Output the [X, Y] coordinate of the center of the cell containing the given text.  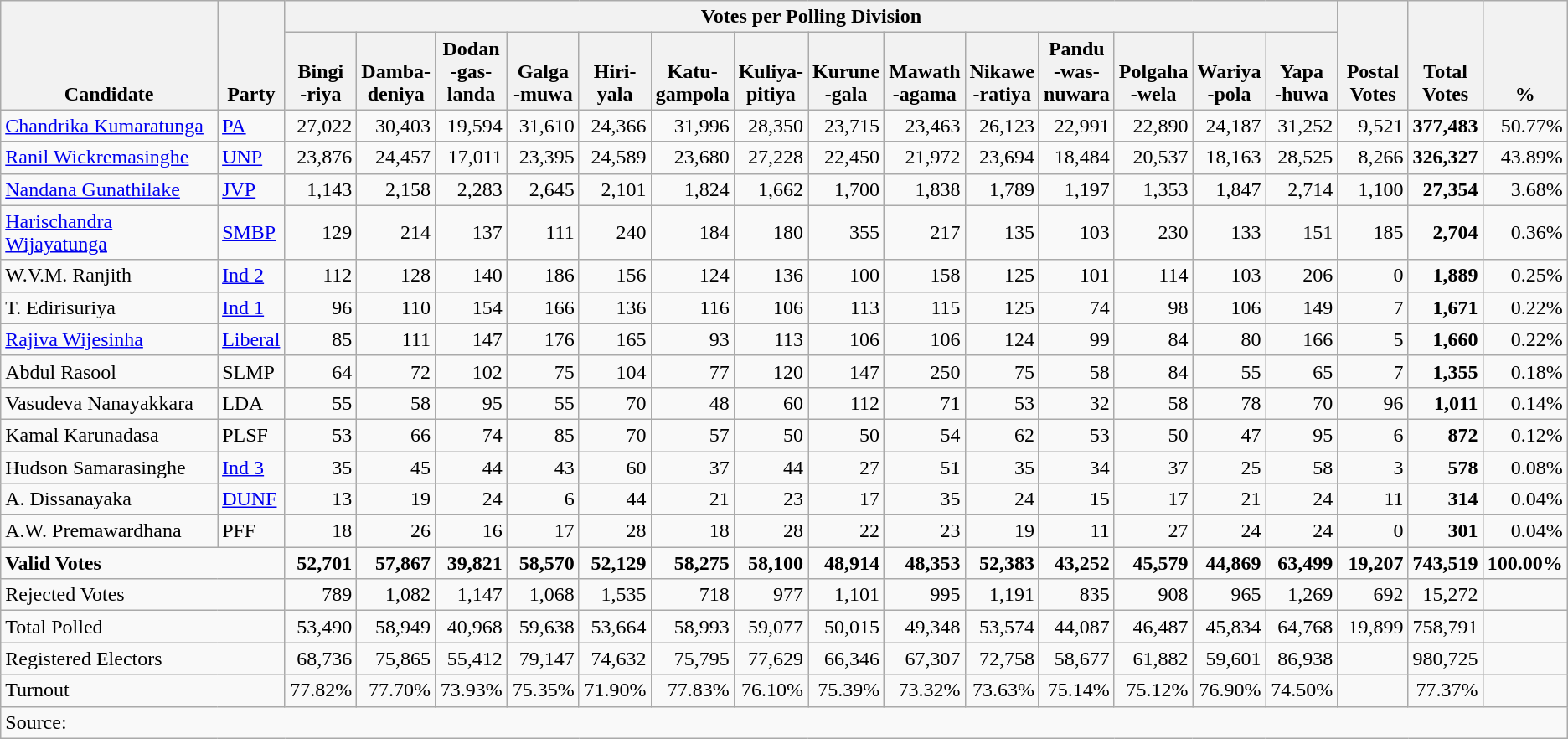
1,824 [692, 189]
48,353 [925, 563]
24,457 [396, 158]
156 [615, 276]
129 [321, 233]
250 [925, 371]
73.32% [925, 690]
301 [1446, 531]
64,768 [1302, 627]
114 [1153, 276]
77.83% [692, 690]
A. Dissanayaka [109, 499]
2,158 [396, 189]
217 [925, 233]
T. Edirisuriya [109, 307]
Total Votes [1446, 55]
743,519 [1446, 563]
27,354 [1446, 189]
Chandrika Kumaratunga [109, 126]
54 [925, 435]
53,664 [615, 627]
377,483 [1446, 126]
Mawath-agama [925, 71]
67,307 [925, 659]
100 [846, 276]
1,889 [1446, 276]
0.12% [1524, 435]
72,758 [1002, 659]
140 [472, 276]
31,996 [692, 126]
133 [1230, 233]
PA [251, 126]
980,725 [1446, 659]
Rejected Votes [142, 595]
PLSF [251, 435]
44,869 [1230, 563]
39,821 [472, 563]
53,490 [321, 627]
18,163 [1230, 158]
149 [1302, 307]
73.63% [1002, 690]
120 [771, 371]
8,266 [1373, 158]
58,949 [396, 627]
30,403 [396, 126]
52,701 [321, 563]
326,327 [1446, 158]
1,143 [321, 189]
1,671 [1446, 307]
2,645 [543, 189]
1,100 [1373, 189]
Rajiva Wijesinha [109, 339]
Valid Votes [142, 563]
977 [771, 595]
43.89% [1524, 158]
137 [472, 233]
24,589 [615, 158]
SMBP [251, 233]
LDA [251, 403]
110 [396, 307]
Total Polled [142, 627]
100.00% [1524, 563]
3.68% [1524, 189]
692 [1373, 595]
578 [1446, 467]
0.36% [1524, 233]
835 [1076, 595]
Nikawe-ratiya [1002, 71]
52,129 [615, 563]
22,450 [846, 158]
3 [1373, 467]
1,082 [396, 595]
31,252 [1302, 126]
26,123 [1002, 126]
1,838 [925, 189]
19,594 [472, 126]
101 [1076, 276]
58,275 [692, 563]
UNP [251, 158]
Damba-deniya [396, 71]
135 [1002, 233]
9,521 [1373, 126]
758,791 [1446, 627]
24,187 [1230, 126]
1,353 [1153, 189]
59,077 [771, 627]
80 [1230, 339]
230 [1153, 233]
165 [615, 339]
Hudson Samarasinghe [109, 467]
77.37% [1446, 690]
Polgaha-wela [1153, 71]
Bingi-riya [321, 71]
SLMP [251, 371]
Kurune-gala [846, 71]
5 [1373, 339]
75.39% [846, 690]
PFF [251, 531]
Kamal Karunadasa [109, 435]
1,068 [543, 595]
72 [396, 371]
Dodan-gas-landa [472, 71]
28,350 [771, 126]
102 [472, 371]
50.77% [1524, 126]
176 [543, 339]
22,890 [1153, 126]
23,395 [543, 158]
104 [615, 371]
Yapa-huwa [1302, 71]
A.W. Premawardhana [109, 531]
68,736 [321, 659]
44,087 [1076, 627]
JVP [251, 189]
98 [1153, 307]
DUNF [251, 499]
43 [543, 467]
% [1524, 55]
71.90% [615, 690]
2,704 [1446, 233]
58,100 [771, 563]
79,147 [543, 659]
1,011 [1446, 403]
Liberal [251, 339]
355 [846, 233]
Hiri-yala [615, 71]
73.93% [472, 690]
75.14% [1076, 690]
Source: [784, 722]
51 [925, 467]
0.14% [1524, 403]
77 [692, 371]
158 [925, 276]
24,366 [615, 126]
1,847 [1230, 189]
20,537 [1153, 158]
77,629 [771, 659]
86,938 [1302, 659]
17,011 [472, 158]
48 [692, 403]
W.V.M. Ranjith [109, 276]
52,383 [1002, 563]
Ranil Wickremasinghe [109, 158]
Katu-gampola [692, 71]
Turnout [142, 690]
22 [846, 531]
Vasudeva Nanayakkara [109, 403]
53,574 [1002, 627]
1,197 [1076, 189]
184 [692, 233]
1,789 [1002, 189]
13 [321, 499]
116 [692, 307]
185 [1373, 233]
1,660 [1446, 339]
74.50% [1302, 690]
76.90% [1230, 690]
65 [1302, 371]
18,484 [1076, 158]
Wariya-pola [1230, 71]
71 [925, 403]
40,968 [472, 627]
206 [1302, 276]
Harischandra Wijayatunga [109, 233]
Abdul Rasool [109, 371]
Galga-muwa [543, 71]
78 [1230, 403]
76.10% [771, 690]
872 [1446, 435]
75.12% [1153, 690]
151 [1302, 233]
45,834 [1230, 627]
Registered Electors [142, 659]
Ind 2 [251, 276]
Kuliya-pitiya [771, 71]
74,632 [615, 659]
28,525 [1302, 158]
59,601 [1230, 659]
180 [771, 233]
25 [1230, 467]
23,876 [321, 158]
34 [1076, 467]
93 [692, 339]
Nandana Gunathilake [109, 189]
1,101 [846, 595]
115 [925, 307]
57,867 [396, 563]
26 [396, 531]
63,499 [1302, 563]
2,714 [1302, 189]
Ind 1 [251, 307]
62 [1002, 435]
1,355 [1446, 371]
23,694 [1002, 158]
58,570 [543, 563]
45,579 [1153, 563]
77.82% [321, 690]
23,463 [925, 126]
32 [1076, 403]
965 [1230, 595]
48,914 [846, 563]
0.08% [1524, 467]
995 [925, 595]
789 [321, 595]
64 [321, 371]
66 [396, 435]
43,252 [1076, 563]
15 [1076, 499]
2,283 [472, 189]
1,662 [771, 189]
49,348 [925, 627]
23,680 [692, 158]
27,022 [321, 126]
1,191 [1002, 595]
47 [1230, 435]
50,015 [846, 627]
58,993 [692, 627]
27,228 [771, 158]
31,610 [543, 126]
1,147 [472, 595]
77.70% [396, 690]
55,412 [472, 659]
59,638 [543, 627]
1,269 [1302, 595]
19,207 [1373, 563]
61,882 [1153, 659]
23,715 [846, 126]
66,346 [846, 659]
214 [396, 233]
2,101 [615, 189]
1,700 [846, 189]
75.35% [543, 690]
58,677 [1076, 659]
Candidate [109, 55]
57 [692, 435]
Ind 3 [251, 467]
718 [692, 595]
22,991 [1076, 126]
Pandu-was-nuwara [1076, 71]
908 [1153, 595]
46,487 [1153, 627]
0.18% [1524, 371]
75,865 [396, 659]
PostalVotes [1373, 55]
Party [251, 55]
154 [472, 307]
186 [543, 276]
45 [396, 467]
128 [396, 276]
99 [1076, 339]
75,795 [692, 659]
21,972 [925, 158]
16 [472, 531]
1,535 [615, 595]
Votes per Polling Division [811, 17]
314 [1446, 499]
15,272 [1446, 595]
19,899 [1373, 627]
0.25% [1524, 276]
240 [615, 233]
